Provide the (x, y) coordinate of the cell's center where the given text is located.  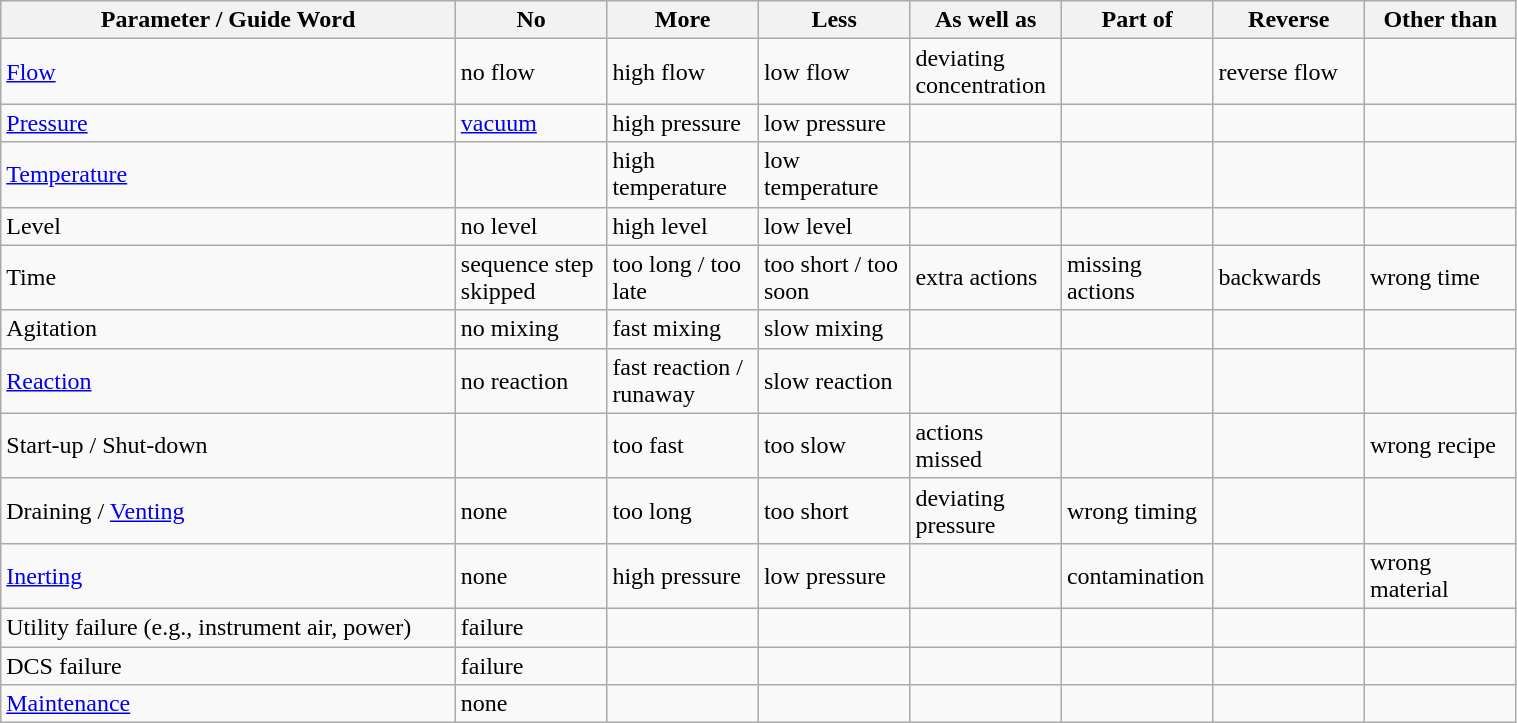
slow reaction (834, 380)
Start-up / Shut-down (228, 446)
Temperature (228, 174)
Pressure (228, 123)
high temperature (683, 174)
Draining / Venting (228, 510)
Maintenance (228, 704)
No (531, 20)
Reaction (228, 380)
fast reaction / runaway (683, 380)
too long (683, 510)
DCS failure (228, 665)
Reverse (1289, 20)
too short / too soon (834, 278)
Time (228, 278)
low level (834, 226)
Part of (1137, 20)
wrong time (1440, 278)
low flow (834, 72)
extra actions (986, 278)
no mixing (531, 329)
too long / too late (683, 278)
missing actions (1137, 278)
too short (834, 510)
deviating pressure (986, 510)
contamination (1137, 576)
Agitation (228, 329)
no reaction (531, 380)
More (683, 20)
vacuum (531, 123)
fast mixing (683, 329)
high flow (683, 72)
actions missed (986, 446)
no level (531, 226)
wrong recipe (1440, 446)
Parameter / Guide Word (228, 20)
Other than (1440, 20)
wrong timing (1137, 510)
low temperature (834, 174)
too fast (683, 446)
no flow (531, 72)
Less (834, 20)
Utility failure (e.g., instrument air, power) (228, 627)
reverse flow (1289, 72)
As well as (986, 20)
wrong material (1440, 576)
backwards (1289, 278)
Inerting (228, 576)
high level (683, 226)
slow mixing (834, 329)
Flow (228, 72)
sequence step skipped (531, 278)
too slow (834, 446)
Level (228, 226)
deviating concentration (986, 72)
